Return the (X, Y) coordinate for the center point of the cell that contains the specified text.  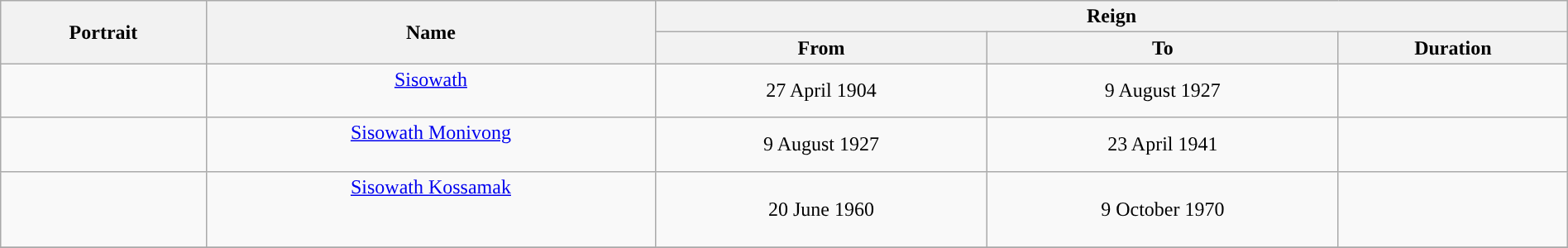
Name (431, 32)
From (821, 48)
27 April 1904 (821, 91)
Sisowath Kossamak (431, 209)
Sisowath Monivong (431, 144)
9 October 1970 (1163, 209)
20 June 1960 (821, 209)
Portrait (103, 32)
Sisowath (431, 91)
Duration (1452, 48)
To (1163, 48)
Reign (1111, 17)
23 April 1941 (1163, 144)
